Return (X, Y) of the center of cell containing provided text 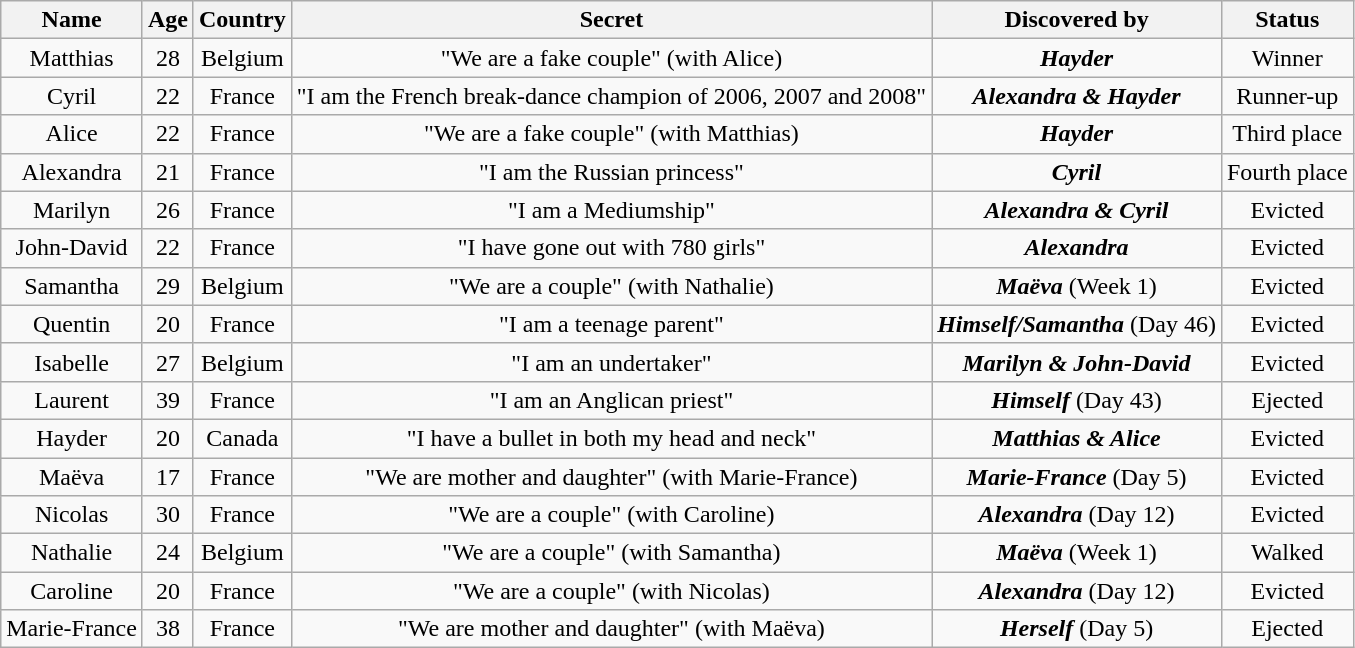
Laurent (72, 400)
Alexandra & Hayder (1077, 96)
Matthias & Alice (1077, 438)
28 (168, 58)
27 (168, 362)
Alexandra & Cyril (1077, 210)
Herself (Day 5) (1077, 629)
21 (168, 172)
39 (168, 400)
Marie-France (72, 629)
Caroline (72, 591)
Nathalie (72, 553)
"I am the Russian princess" (611, 172)
Himself/Samantha (Day 46) (1077, 324)
24 (168, 553)
Matthias (72, 58)
Country (242, 20)
Walked (1287, 553)
Third place (1287, 134)
Canada (242, 438)
17 (168, 477)
Marilyn & John-David (1077, 362)
Quentin (72, 324)
Name (72, 20)
Status (1287, 20)
Fourth place (1287, 172)
"We are mother and daughter" (with Marie-France) (611, 477)
Secret (611, 20)
"We are a couple" (with Nathalie) (611, 286)
26 (168, 210)
Samantha (72, 286)
Discovered by (1077, 20)
"I am a teenage parent" (611, 324)
Runner-up (1287, 96)
29 (168, 286)
"We are a couple" (with Nicolas) (611, 591)
Alice (72, 134)
"We are a couple" (with Samantha) (611, 553)
John-David (72, 248)
"I have a bullet in both my head and neck" (611, 438)
Marie-France (Day 5) (1077, 477)
"I am a Mediumship" (611, 210)
"We are a fake couple" (with Matthias) (611, 134)
"We are a couple" (with Caroline) (611, 515)
"I am an Anglican priest" (611, 400)
Isabelle (72, 362)
Age (168, 20)
"We are a fake couple" (with Alice) (611, 58)
"I have gone out with 780 girls" (611, 248)
Himself (Day 43) (1077, 400)
38 (168, 629)
"I am the French break-dance champion of 2006, 2007 and 2008" (611, 96)
Winner (1287, 58)
Nicolas (72, 515)
Marilyn (72, 210)
"I am an undertaker" (611, 362)
30 (168, 515)
"We are mother and daughter" (with Maëva) (611, 629)
Maëva (72, 477)
